From the cell containing the given text, extract its center point as (x, y) coordinate. 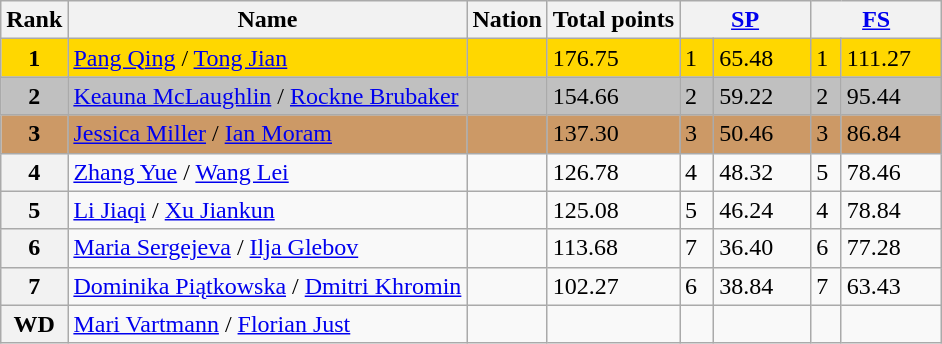
Li Jiaqi / Xu Jiankun (268, 210)
Nation (507, 20)
111.27 (891, 58)
50.46 (762, 134)
46.24 (762, 210)
154.66 (613, 96)
FS (876, 20)
102.27 (613, 286)
Name (268, 20)
Jessica Miller / Ian Moram (268, 134)
113.68 (613, 248)
Maria Sergejeva / Ilja Glebov (268, 248)
125.08 (613, 210)
Keauna McLaughlin / Rockne Brubaker (268, 96)
Pang Qing / Tong Jian (268, 58)
137.30 (613, 134)
86.84 (891, 134)
77.28 (891, 248)
SP (746, 20)
78.84 (891, 210)
Zhang Yue / Wang Lei (268, 172)
126.78 (613, 172)
Rank (34, 20)
Dominika Piątkowska / Dmitri Khromin (268, 286)
59.22 (762, 96)
36.40 (762, 248)
78.46 (891, 172)
176.75 (613, 58)
48.32 (762, 172)
WD (34, 324)
Total points (613, 20)
65.48 (762, 58)
95.44 (891, 96)
38.84 (762, 286)
Mari Vartmann / Florian Just (268, 324)
63.43 (891, 286)
